Pinpoint the cell where the given text exists, returning its (x, y) midpoint coordinate. 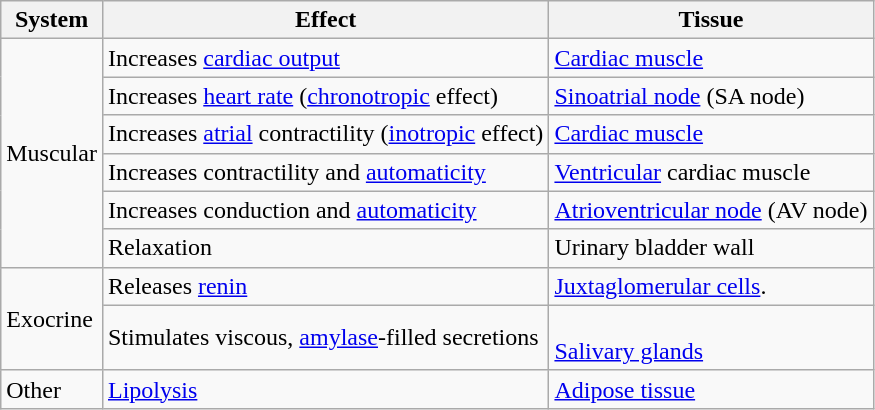
Increases cardiac output (325, 58)
Increases atrial contractility (inotropic effect) (325, 134)
Tissue (711, 20)
Stimulates viscous, amylase-filled secretions (325, 338)
Muscular (52, 153)
Other (52, 389)
Releases renin (325, 286)
Increases conduction and automaticity (325, 210)
Sinoatrial node (SA node) (711, 96)
System (52, 20)
Adipose tissue (711, 389)
Increases heart rate (chronotropic effect) (325, 96)
Relaxation (325, 248)
Ventricular cardiac muscle (711, 172)
Urinary bladder wall (711, 248)
Juxtaglomerular cells. (711, 286)
Increases contractility and automaticity (325, 172)
Lipolysis (325, 389)
Exocrine (52, 318)
Effect (325, 20)
Salivary glands (711, 338)
Atrioventricular node (AV node) (711, 210)
